Detect which cell encompasses the target text, then output its (x, y) center coordinate. 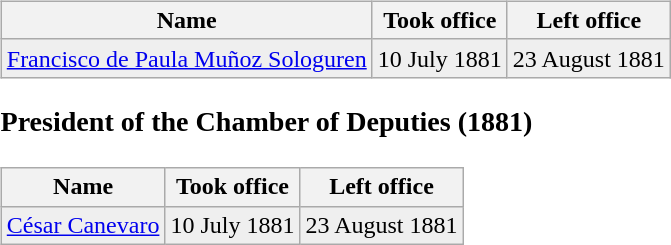
César Canevaro (83, 225)
Francisco de Paula Muñoz Sologuren (186, 58)
